Pinpoint the cell where the given text exists, returning its (x, y) midpoint coordinate. 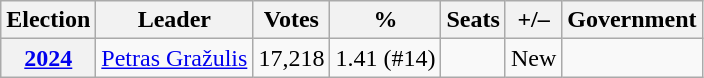
Government (632, 20)
2024 (48, 58)
1.41 (#14) (386, 58)
New (533, 58)
Petras Gražulis (174, 58)
+/– (533, 20)
Leader (174, 20)
17,218 (292, 58)
Seats (473, 20)
Election (48, 20)
Votes (292, 20)
% (386, 20)
